Return the (X, Y) coordinate for the center point of the cell that contains the specified text.  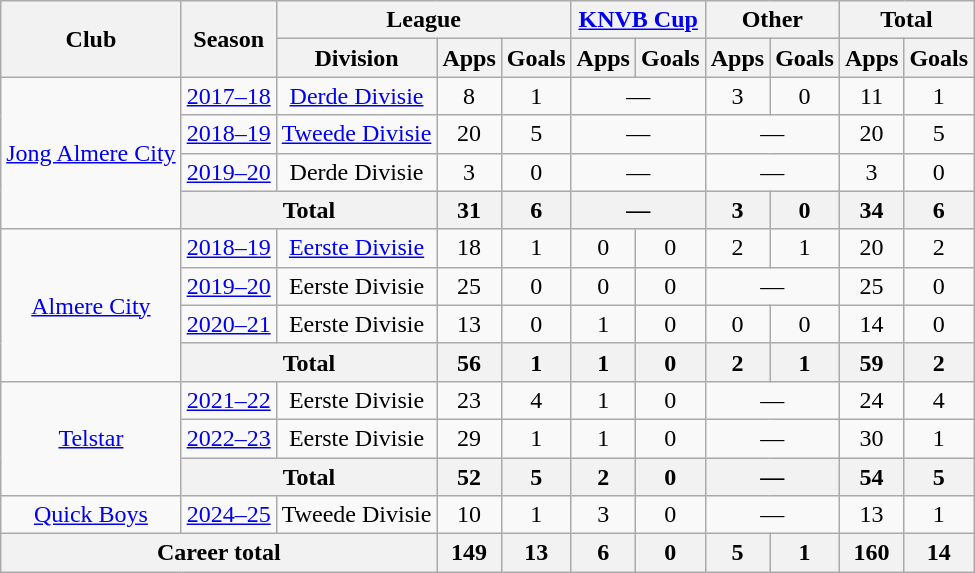
56 (469, 362)
KNVB Cup (638, 20)
31 (469, 210)
Almere City (91, 305)
30 (871, 438)
Career total (219, 553)
Quick Boys (91, 515)
52 (469, 477)
18 (469, 248)
24 (871, 400)
2020–21 (228, 324)
34 (871, 210)
10 (469, 515)
Jong Almere City (91, 153)
Telstar (91, 438)
23 (469, 400)
2017–18 (228, 96)
149 (469, 553)
League (424, 20)
2024–25 (228, 515)
160 (871, 553)
Club (91, 39)
11 (871, 96)
59 (871, 362)
Division (356, 58)
54 (871, 477)
Season (228, 39)
8 (469, 96)
2021–22 (228, 400)
Other (772, 20)
2022–23 (228, 438)
29 (469, 438)
